Return the [X, Y] coordinate for the center point of the cell that contains the specified text.  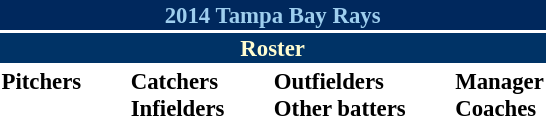
2014 Tampa Bay Rays [272, 15]
Roster [272, 48]
